Determine the (X, Y) coordinate at the center of the cell enclosing the given text.  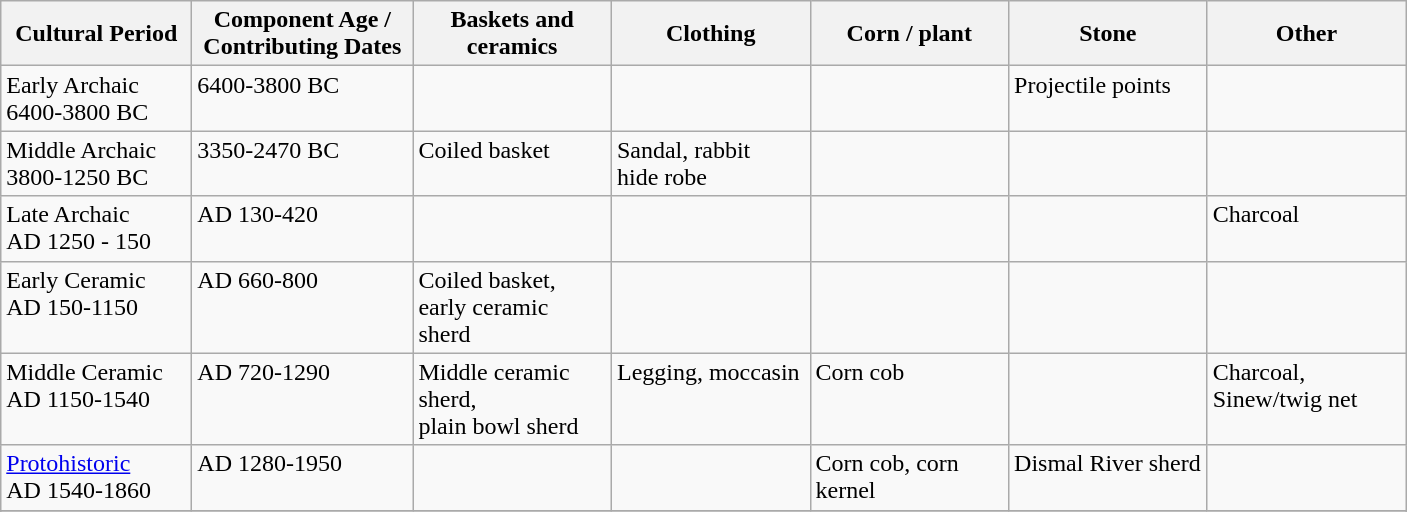
AD 130-420 (302, 228)
Coiled basket (512, 164)
Corn / plant (910, 34)
Other (1306, 34)
Cultural Period (96, 34)
Dismal River sherd (1108, 478)
Charcoal (1306, 228)
Middle ceramic sherd, plain bowl sherd (512, 399)
Coiled basket, early ceramic sherd (512, 307)
Late ArchaicAD 1250 - 150 (96, 228)
Corn cob, corn kernel (910, 478)
Legging, moccasin (710, 399)
Middle CeramicAD 1150-1540 (96, 399)
Sandal, rabbit hide robe (710, 164)
Clothing (710, 34)
3350-2470 BC (302, 164)
ProtohistoricAD 1540-1860 (96, 478)
Corn cob (910, 399)
Early Archaic6400-3800 BC (96, 98)
Middle Archaic3800-1250 BC (96, 164)
AD 660-800 (302, 307)
Stone (1108, 34)
Charcoal, Sinew/twig net (1306, 399)
Baskets and ceramics (512, 34)
AD 1280-1950 (302, 478)
Component Age / Contributing Dates (302, 34)
6400-3800 BC (302, 98)
AD 720-1290 (302, 399)
Projectile points (1108, 98)
Early CeramicAD 150-1150 (96, 307)
